Locate the cell with the specified text and output its (x, y) center coordinate. 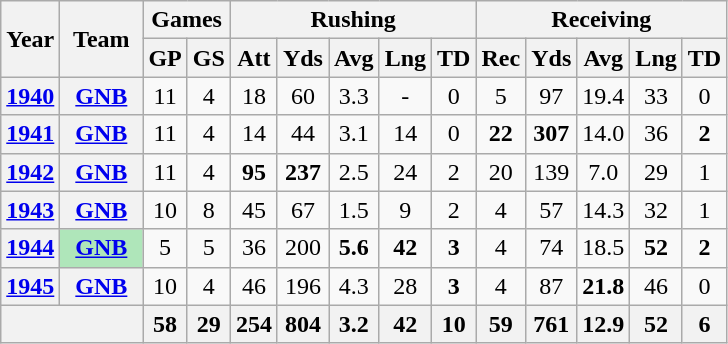
307 (552, 134)
3.2 (354, 324)
44 (302, 134)
1944 (30, 248)
237 (302, 172)
6 (704, 324)
3.1 (354, 134)
12.9 (604, 324)
21.8 (604, 286)
1.5 (354, 210)
19.4 (604, 96)
1940 (30, 96)
87 (552, 286)
32 (656, 210)
4.3 (354, 286)
20 (501, 172)
28 (405, 286)
Rec (501, 58)
254 (254, 324)
7.0 (604, 172)
5.6 (354, 248)
33 (656, 96)
1943 (30, 210)
24 (405, 172)
9 (405, 210)
14.0 (604, 134)
18.5 (604, 248)
Year (30, 39)
2.5 (354, 172)
200 (302, 248)
1941 (30, 134)
GS (208, 58)
139 (552, 172)
Receiving (602, 20)
67 (302, 210)
74 (552, 248)
Att (254, 58)
804 (302, 324)
- (405, 96)
761 (552, 324)
18 (254, 96)
3.3 (354, 96)
59 (501, 324)
58 (165, 324)
Rushing (353, 20)
196 (302, 286)
GP (165, 58)
Games (186, 20)
22 (501, 134)
57 (552, 210)
60 (302, 96)
Team (102, 39)
97 (552, 96)
1942 (30, 172)
8 (208, 210)
1945 (30, 286)
45 (254, 210)
95 (254, 172)
14.3 (604, 210)
